Identify which cell holds the provided text, then report its [X, Y] central coordinate. 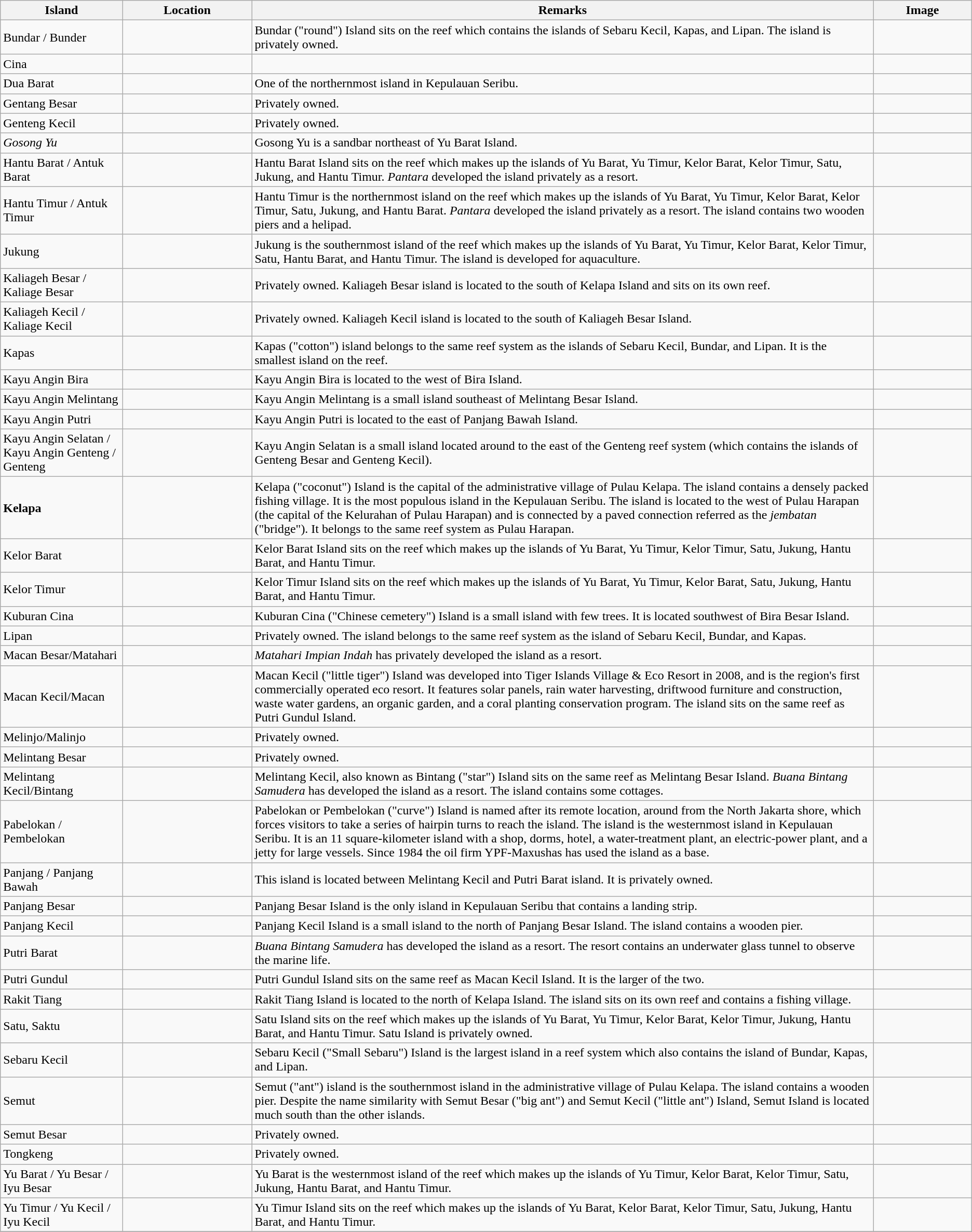
Kelor Barat [61, 556]
Dua Barat [61, 84]
Kayu Angin Putri is located to the east of Panjang Bawah Island. [563, 419]
Kelor Barat Island sits on the reef which makes up the islands of Yu Barat, Yu Timur, Kelor Timur, Satu, Jukung, Hantu Barat, and Hantu Timur. [563, 556]
Kelapa [61, 508]
Gosong Yu is a sandbar northeast of Yu Barat Island. [563, 143]
Lipan [61, 636]
Yu Barat / Yu Besar / Iyu Besar [61, 1181]
Macan Besar/Matahari [61, 655]
Remarks [563, 10]
Yu Timur Island sits on the reef which makes up the islands of Yu Barat, Kelor Barat, Kelor Timur, Satu, Jukung, Hantu Barat, and Hantu Timur. [563, 1214]
Bundar / Bunder [61, 37]
Panjang Kecil [61, 926]
Gentang Besar [61, 103]
Kelor Timur [61, 589]
Hantu Barat / Antuk Barat [61, 169]
Kayu Angin Melintang is a small island southeast of Melintang Besar Island. [563, 399]
Privately owned. The island belongs to the same reef system as the island of Sebaru Kecil, Bundar, and Kapas. [563, 636]
Satu, Saktu [61, 1026]
Genteng Kecil [61, 123]
Kayu Angin Melintang [61, 399]
Kapas [61, 352]
Kuburan Cina [61, 616]
Jukung [61, 251]
Rakit Tiang Island is located to the north of Kelapa Island. The island sits on its own reef and contains a fishing village. [563, 999]
Buana Bintang Samudera has developed the island as a resort. The resort contains an underwater glass tunnel to observe the marine life. [563, 953]
Kayu Angin Bira [61, 380]
Melintang Kecil/Bintang [61, 783]
Panjang / Panjang Bawah [61, 879]
Tongkeng [61, 1154]
Privately owned. Kaliageh Besar island is located to the south of Kelapa Island and sits on its own reef. [563, 285]
Kayu Angin Putri [61, 419]
Panjang Besar [61, 906]
Privately owned. Kaliageh Kecil island is located to the south of Kaliageh Besar Island. [563, 319]
Bundar ("round") Island sits on the reef which contains the islands of Sebaru Kecil, Kapas, and Lipan. The island is privately owned. [563, 37]
Sebaru Kecil [61, 1060]
Matahari Impian Indah has privately developed the island as a resort. [563, 655]
Kapas ("cotton") island belongs to the same reef system as the islands of Sebaru Kecil, Bundar, and Lipan. It is the smallest island on the reef. [563, 352]
Semut Besar [61, 1134]
Putri Gundul [61, 980]
Kelor Timur Island sits on the reef which makes up the islands of Yu Barat, Yu Timur, Kelor Barat, Satu, Jukung, Hantu Barat, and Hantu Timur. [563, 589]
Rakit Tiang [61, 999]
Macan Kecil/Macan [61, 696]
Kaliageh Besar / Kaliage Besar [61, 285]
Putri Gundul Island sits on the same reef as Macan Kecil Island. It is the larger of the two. [563, 980]
Kaliageh Kecil / Kaliage Kecil [61, 319]
Island [61, 10]
Panjang Kecil Island is a small island to the north of Panjang Besar Island. The island contains a wooden pier. [563, 926]
Melintang Besar [61, 757]
Yu Timur / Yu Kecil / Iyu Kecil [61, 1214]
Cina [61, 64]
One of the northernmost island in Kepulauan Seribu. [563, 84]
Semut [61, 1101]
Kuburan Cina ("Chinese cemetery") Island is a small island with few trees. It is located southwest of Bira Besar Island. [563, 616]
This island is located between Melintang Kecil and Putri Barat island. It is privately owned. [563, 879]
Melinjo/Malinjo [61, 737]
Panjang Besar Island is the only island in Kepulauan Seribu that contains a landing strip. [563, 906]
Pabelokan / Pembelokan [61, 831]
Location [187, 10]
Putri Barat [61, 953]
Image [923, 10]
Gosong Yu [61, 143]
Kayu Angin Bira is located to the west of Bira Island. [563, 380]
Hantu Timur / Antuk Timur [61, 210]
Sebaru Kecil ("Small Sebaru") Island is the largest island in a reef system which also contains the island of Bundar, Kapas, and Lipan. [563, 1060]
Kayu Angin Selatan / Kayu Angin Genteng / Genteng [61, 453]
